Pinpoint the cell where the given text exists, returning its (x, y) midpoint coordinate. 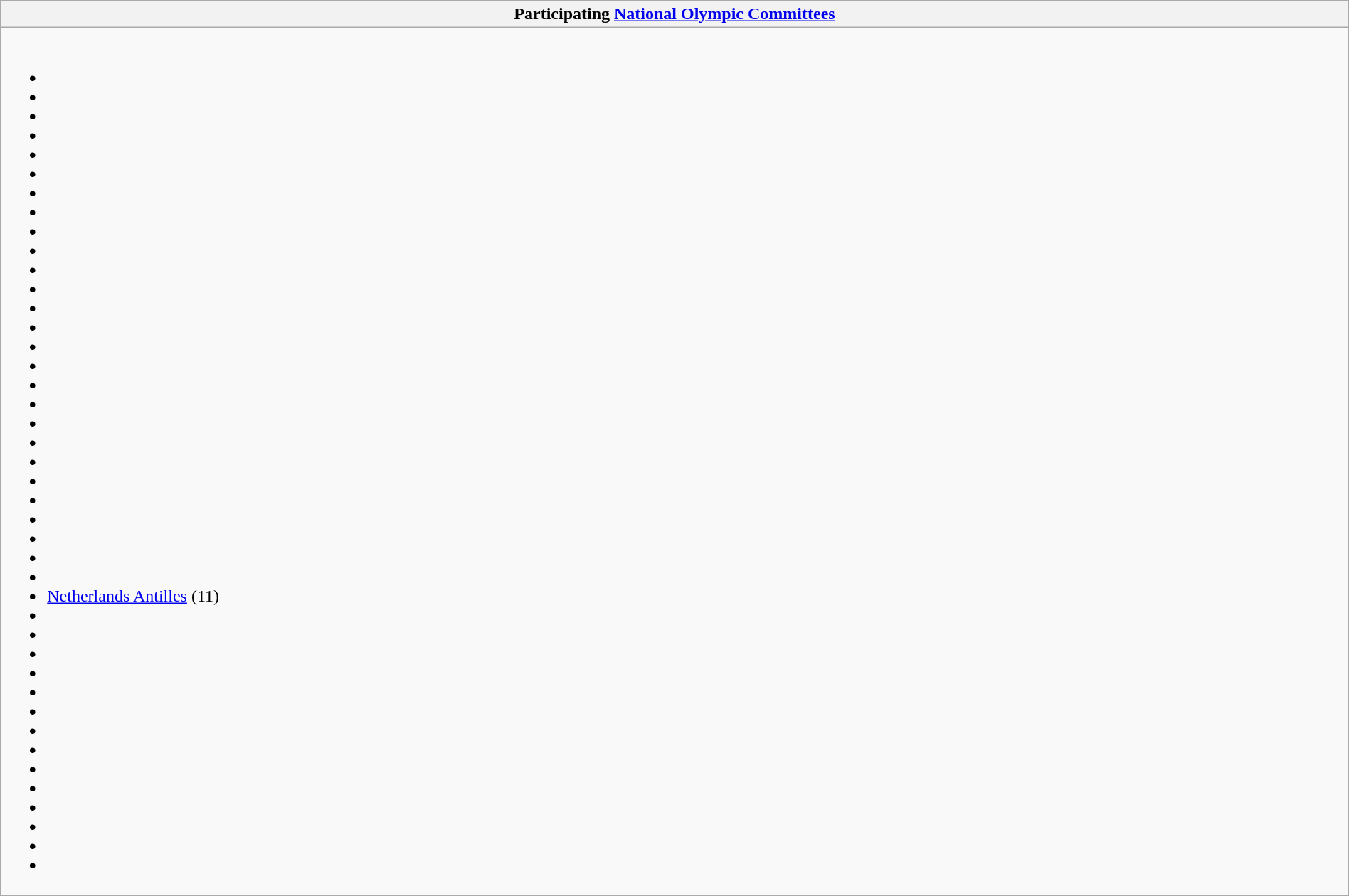
Participating National Olympic Committees (674, 14)
Netherlands Antilles (11) (674, 462)
